Determine the (X, Y) coordinate at the center of the cell enclosing the given text.  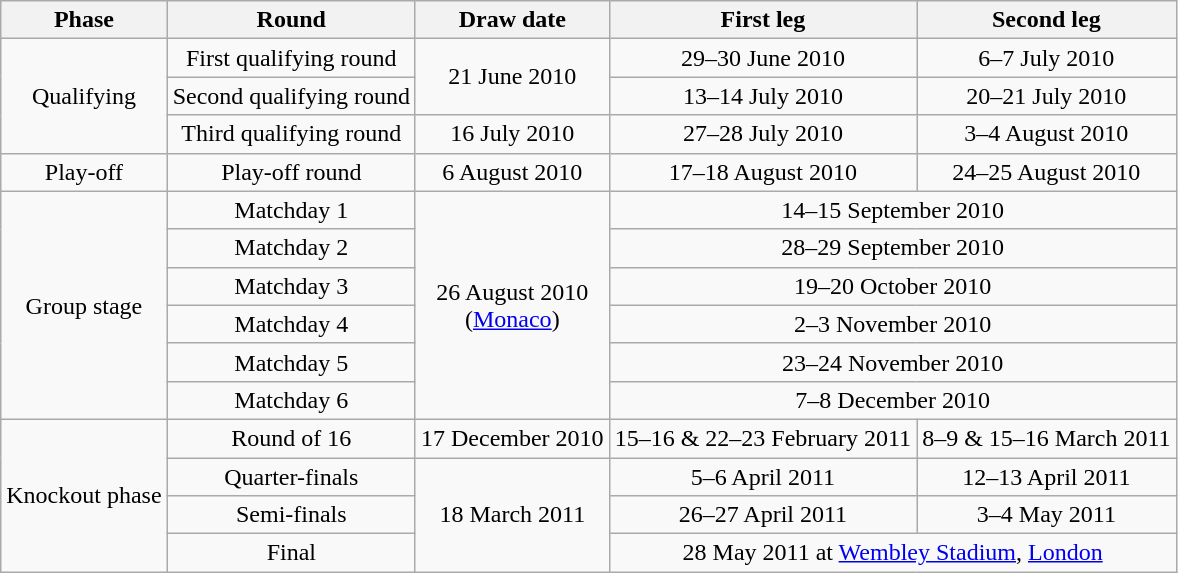
21 June 2010 (512, 77)
8–9 & 15–16 March 2011 (1046, 438)
13–14 July 2010 (762, 96)
Qualifying (84, 96)
Third qualifying round (291, 134)
Matchday 5 (291, 362)
3–4 May 2011 (1046, 515)
23–24 November 2010 (892, 362)
Play-off (84, 172)
6 August 2010 (512, 172)
Group stage (84, 305)
17 December 2010 (512, 438)
First leg (762, 20)
First qualifying round (291, 58)
12–13 April 2011 (1046, 477)
24–25 August 2010 (1046, 172)
29–30 June 2010 (762, 58)
26 August 2010(Monaco) (512, 305)
16 July 2010 (512, 134)
Knockout phase (84, 495)
3–4 August 2010 (1046, 134)
Play-off round (291, 172)
14–15 September 2010 (892, 210)
Draw date (512, 20)
Second leg (1046, 20)
17–18 August 2010 (762, 172)
Round of 16 (291, 438)
Second qualifying round (291, 96)
6–7 July 2010 (1046, 58)
20–21 July 2010 (1046, 96)
26–27 April 2011 (762, 515)
Matchday 3 (291, 286)
5–6 April 2011 (762, 477)
Round (291, 20)
28 May 2011 at Wembley Stadium, London (892, 553)
Matchday 1 (291, 210)
19–20 October 2010 (892, 286)
7–8 December 2010 (892, 400)
15–16 & 22–23 February 2011 (762, 438)
Semi-finals (291, 515)
Matchday 6 (291, 400)
2–3 November 2010 (892, 324)
Matchday 2 (291, 248)
27–28 July 2010 (762, 134)
28–29 September 2010 (892, 248)
Matchday 4 (291, 324)
18 March 2011 (512, 515)
Phase (84, 20)
Quarter-finals (291, 477)
Final (291, 553)
